Extract the (X, Y) coordinate from the center of the cell holding the provided text.  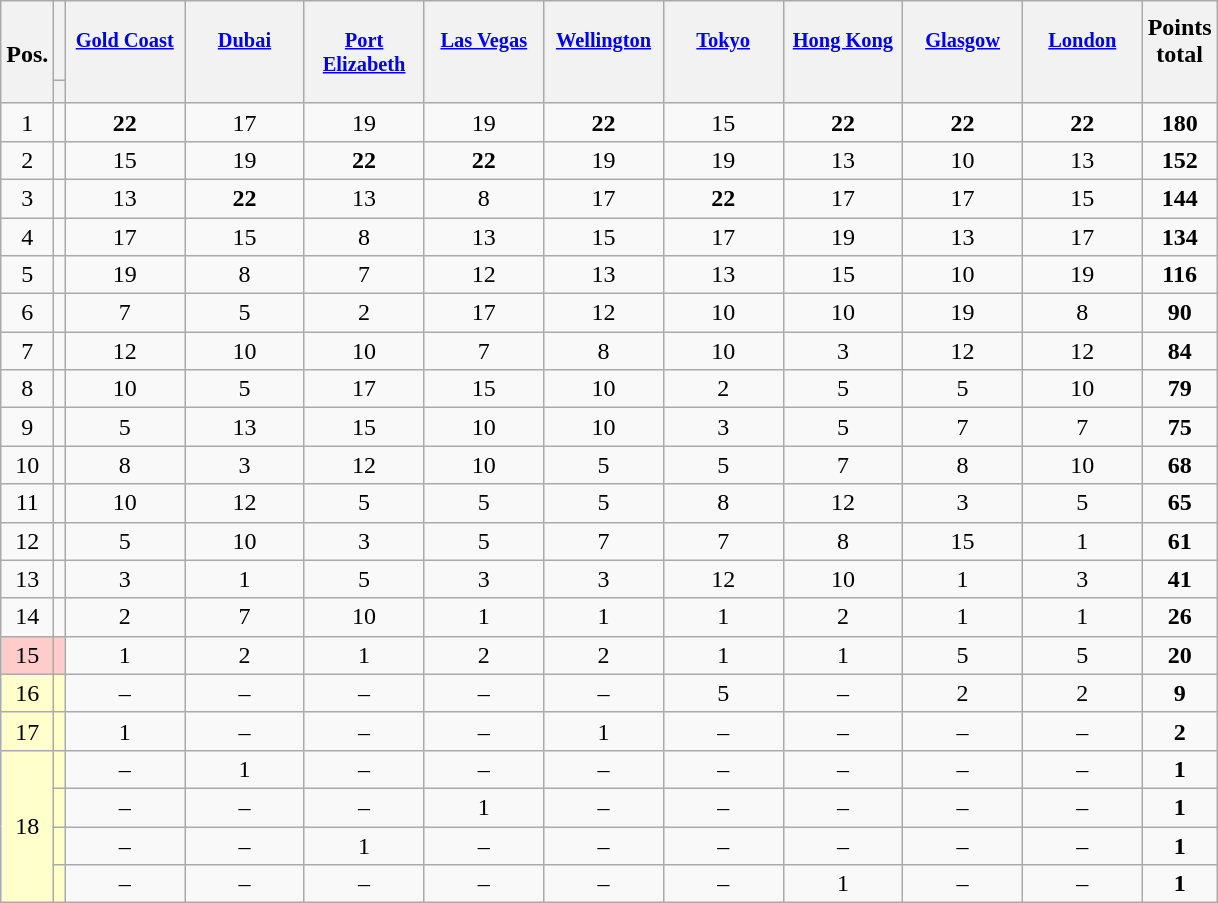
14 (28, 617)
116 (1180, 275)
18 (28, 826)
4 (28, 237)
134 (1180, 237)
Pointstotal (1180, 41)
20 (1180, 655)
68 (1180, 465)
144 (1180, 198)
Dubai (245, 41)
65 (1180, 503)
90 (1180, 313)
Port Elizabeth (364, 41)
26 (1180, 617)
Wellington (604, 41)
84 (1180, 351)
41 (1180, 579)
Gold Coast (125, 41)
61 (1180, 541)
Tokyo (723, 41)
Pos. (28, 41)
152 (1180, 160)
Glasgow (963, 41)
180 (1180, 122)
Hong Kong (843, 41)
London (1082, 41)
75 (1180, 427)
79 (1180, 389)
Las Vegas (484, 41)
11 (28, 503)
16 (28, 693)
6 (28, 313)
